Scan for the cell matching the given text and deliver its (X, Y) coordinate at center. 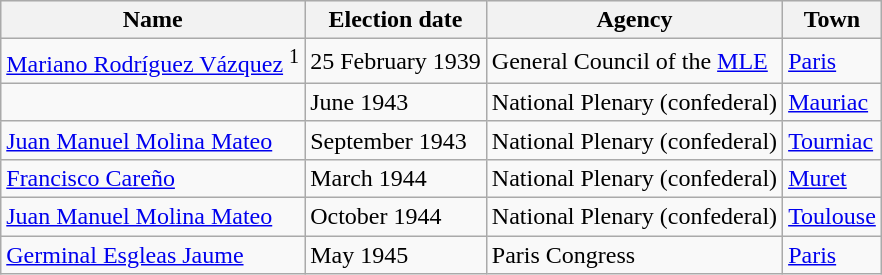
General Council of the MLE (634, 62)
Name (153, 20)
Toulouse (832, 217)
Germinal Esgleas Jaume (153, 255)
September 1943 (396, 140)
25 February 1939 (396, 62)
Francisco Careño (153, 178)
Paris Congress (634, 255)
Tourniac (832, 140)
Agency (634, 20)
June 1943 (396, 102)
Muret (832, 178)
Mauriac (832, 102)
Mariano Rodríguez Vázquez 1 (153, 62)
March 1944 (396, 178)
Election date (396, 20)
October 1944 (396, 217)
Town (832, 20)
May 1945 (396, 255)
